Detect which cell encompasses the target text, then output its (X, Y) center coordinate. 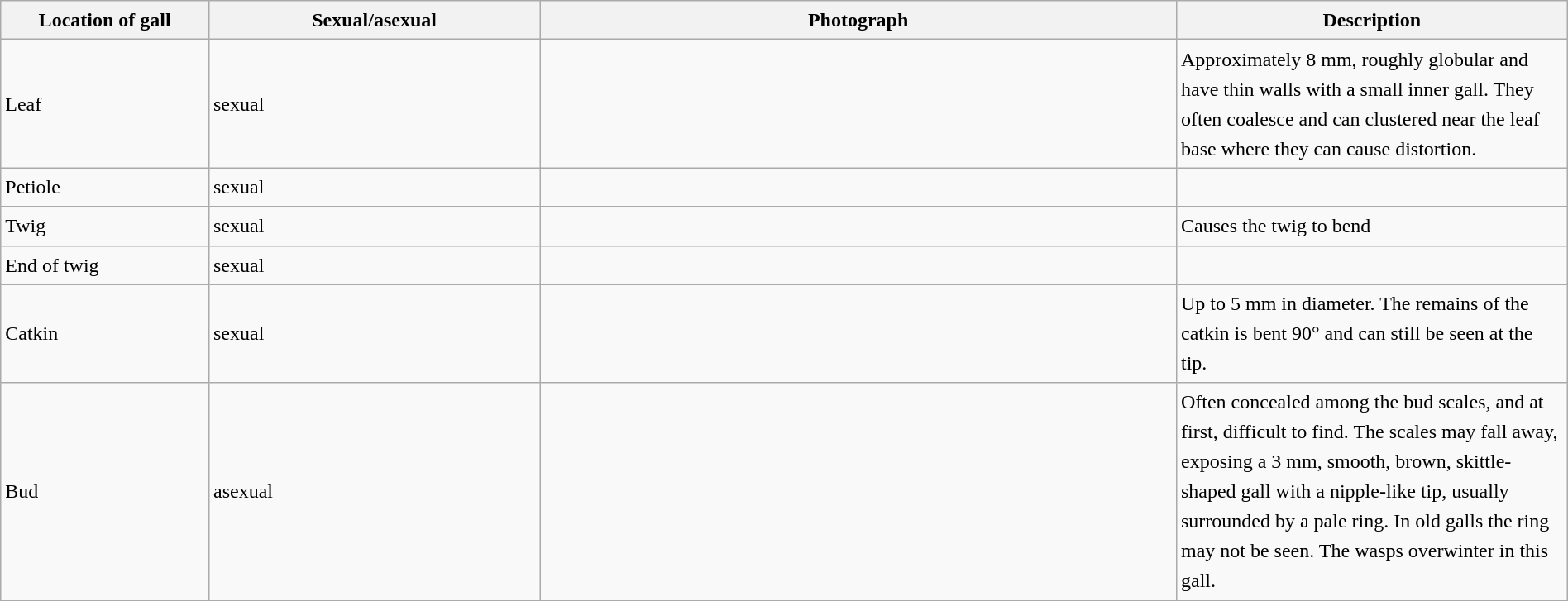
Petiole (105, 187)
Catkin (105, 334)
asexual (374, 491)
Photograph (858, 20)
Twig (105, 227)
End of twig (105, 265)
Description (1371, 20)
Up to 5 mm in diameter. The remains of the catkin is bent 90° and can still be seen at the tip. (1371, 334)
Causes the twig to bend (1371, 227)
Leaf (105, 104)
Bud (105, 491)
Sexual/asexual (374, 20)
Location of gall (105, 20)
